Determine the (x, y) coordinate at the center of the cell enclosing the given text.  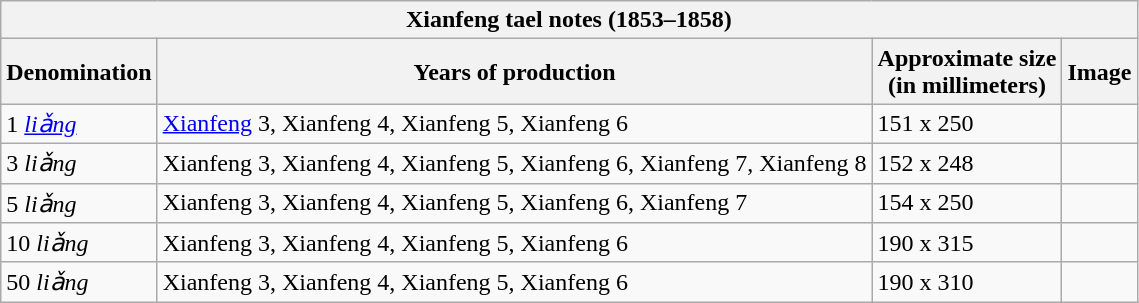
10 liǎng (79, 243)
154 x 250 (967, 203)
3 liǎng (79, 163)
Years of production (514, 72)
Xianfeng 3, Xianfeng 4, Xianfeng 5, Xianfeng 6, Xianfeng 7 (514, 203)
50 liǎng (79, 282)
190 x 310 (967, 282)
Xianfeng tael notes (1853–1858) (569, 20)
190 x 315 (967, 243)
5 liǎng (79, 203)
Xianfeng 3, Xianfeng 4, Xianfeng 5, Xianfeng 6, Xianfeng 7, Xianfeng 8 (514, 163)
151 x 250 (967, 124)
Denomination (79, 72)
1 liǎng (79, 124)
152 x 248 (967, 163)
Approximate size(in millimeters) (967, 72)
Image (1100, 72)
